Extract the (X, Y) coordinate from the center of the cell holding the provided text.  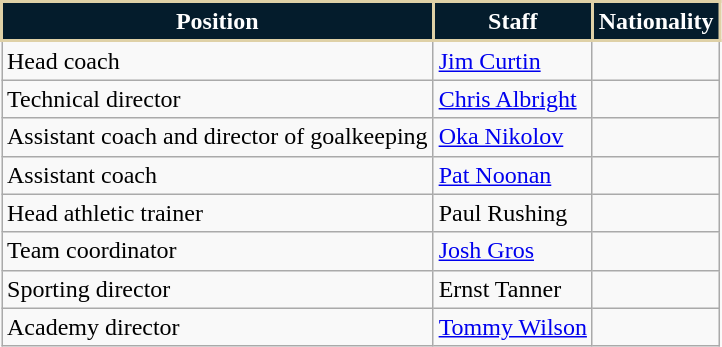
Chris Albright (512, 99)
Pat Noonan (512, 175)
Assistant coach and director of goalkeeping (218, 137)
Head athletic trainer (218, 213)
Team coordinator (218, 251)
Assistant coach (218, 175)
Oka Nikolov (512, 137)
Position (218, 22)
Academy director (218, 327)
Technical director (218, 99)
Josh Gros (512, 251)
Tommy Wilson (512, 327)
Sporting director (218, 289)
Nationality (656, 22)
Paul Rushing (512, 213)
Staff (512, 22)
Head coach (218, 60)
Ernst Tanner (512, 289)
Jim Curtin (512, 60)
